Locate the cell with the specified text and output its (X, Y) center coordinate. 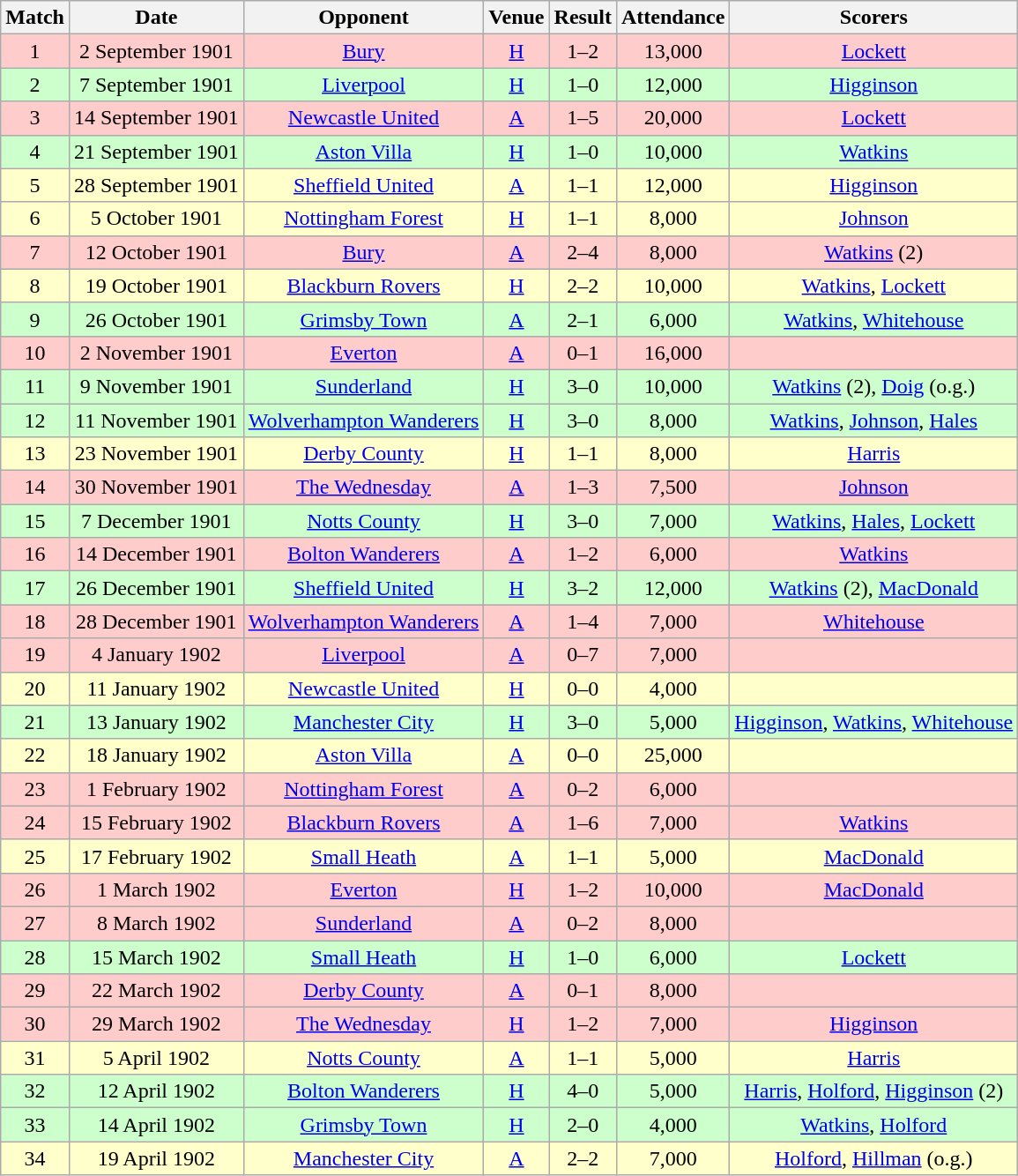
Scorers (874, 18)
18 January 1902 (156, 755)
33 (35, 1125)
17 (35, 588)
29 (35, 991)
2–4 (583, 252)
25 (35, 856)
Watkins, Hales, Lockett (874, 521)
26 (35, 889)
22 (35, 755)
7 December 1901 (156, 521)
10 (35, 353)
31 (35, 1058)
29 March 1902 (156, 1024)
7 September 1901 (156, 85)
23 (35, 789)
14 (35, 488)
18 (35, 621)
1 March 1902 (156, 889)
30 November 1901 (156, 488)
5 (35, 185)
28 (35, 956)
Date (156, 18)
2 November 1901 (156, 353)
Watkins (2), Doig (o.g.) (874, 386)
1 (35, 51)
1 February 1902 (156, 789)
8 (35, 286)
1–3 (583, 488)
15 March 1902 (156, 956)
9 November 1901 (156, 386)
17 February 1902 (156, 856)
4–0 (583, 1091)
22 March 1902 (156, 991)
9 (35, 319)
13 January 1902 (156, 722)
1–5 (583, 118)
Holford, Hillman (o.g.) (874, 1158)
11 (35, 386)
25,000 (672, 755)
15 (35, 521)
Harris, Holford, Higginson (2) (874, 1091)
6 (35, 219)
12 October 1901 (156, 252)
12 (35, 421)
Watkins, Johnson, Hales (874, 421)
13 (35, 454)
Match (35, 18)
16 (35, 555)
13,000 (672, 51)
30 (35, 1024)
4 January 1902 (156, 655)
4 (35, 152)
5 April 1902 (156, 1058)
7,500 (672, 488)
23 November 1901 (156, 454)
Whitehouse (874, 621)
15 February 1902 (156, 822)
21 (35, 722)
2 (35, 85)
27 (35, 923)
3 (35, 118)
28 September 1901 (156, 185)
Watkins (2) (874, 252)
1–4 (583, 621)
Result (583, 18)
32 (35, 1091)
11 November 1901 (156, 421)
16,000 (672, 353)
14 December 1901 (156, 555)
3–2 (583, 588)
Watkins (2), MacDonald (874, 588)
Attendance (672, 18)
28 December 1901 (156, 621)
19 April 1902 (156, 1158)
24 (35, 822)
8 March 1902 (156, 923)
Opponent (363, 18)
Watkins, Whitehouse (874, 319)
7 (35, 252)
12 April 1902 (156, 1091)
Watkins, Holford (874, 1125)
34 (35, 1158)
26 December 1901 (156, 588)
2 September 1901 (156, 51)
Venue (516, 18)
5 October 1901 (156, 219)
19 October 1901 (156, 286)
2–0 (583, 1125)
1–6 (583, 822)
2–1 (583, 319)
Higginson, Watkins, Whitehouse (874, 722)
26 October 1901 (156, 319)
20 (35, 688)
Watkins, Lockett (874, 286)
11 January 1902 (156, 688)
14 September 1901 (156, 118)
20,000 (672, 118)
0–7 (583, 655)
19 (35, 655)
21 September 1901 (156, 152)
14 April 1902 (156, 1125)
